Determine the [x, y] coordinate at the center of the cell enclosing the given text.  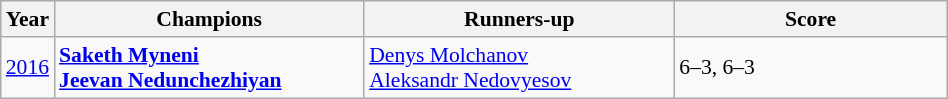
Champions [209, 19]
Denys Molchanov Aleksandr Nedovyesov [519, 68]
Saketh Myneni Jeevan Nedunchezhiyan [209, 68]
2016 [28, 68]
Score [810, 19]
Runners-up [519, 19]
Year [28, 19]
6–3, 6–3 [810, 68]
